From the cell containing the given text, extract its center point as (x, y) coordinate. 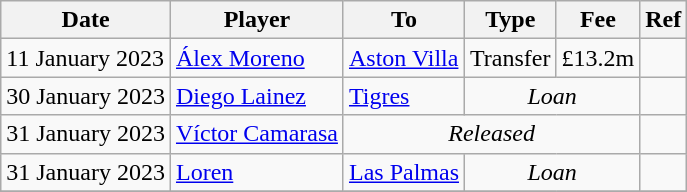
11 January 2023 (86, 58)
Aston Villa (404, 58)
To (404, 20)
Released (491, 134)
£13.2m (598, 58)
Diego Lainez (256, 96)
Loren (256, 172)
Fee (598, 20)
Player (256, 20)
Transfer (511, 58)
Álex Moreno (256, 58)
Date (86, 20)
Tigres (404, 96)
30 January 2023 (86, 96)
Type (511, 20)
Víctor Camarasa (256, 134)
Las Palmas (404, 172)
Ref (664, 20)
